Search for the cell housing the specified text and yield its (x, y) center coordinate. 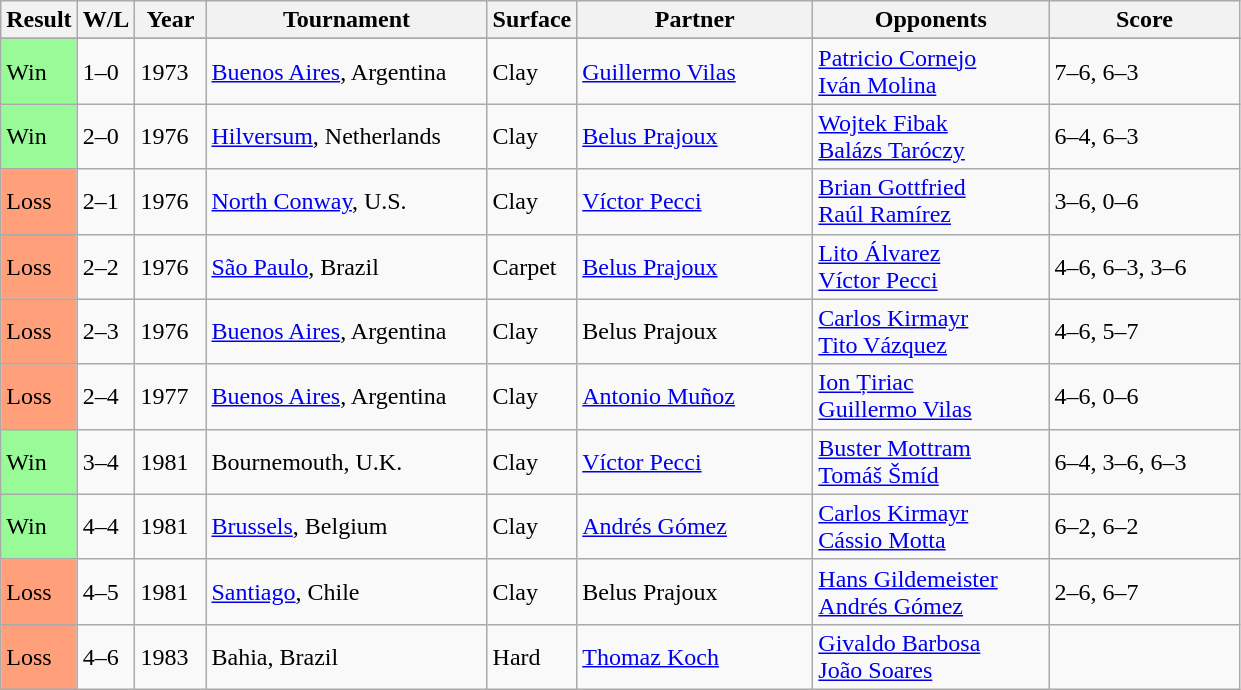
6–4, 3–6, 6–3 (1144, 462)
6–2, 6–2 (1144, 526)
2–2 (106, 266)
4–6, 0–6 (1144, 396)
Ion Țiriac Guillermo Vilas (931, 396)
4–6 (106, 656)
Antonio Muñoz (695, 396)
Surface (532, 20)
Carpet (532, 266)
Patricio Cornejo Iván Molina (931, 72)
2–3 (106, 332)
1983 (170, 656)
Buster Mottram Tomáš Šmíd (931, 462)
Opponents (931, 20)
Andrés Gómez (695, 526)
1977 (170, 396)
Year (170, 20)
4–6, 6–3, 3–6 (1144, 266)
6–4, 6–3 (1144, 136)
4–6, 5–7 (1144, 332)
Santiago, Chile (346, 592)
Hans Gildemeister Andrés Gómez (931, 592)
Bournemouth, U.K. (346, 462)
Brian Gottfried Raúl Ramírez (931, 202)
1973 (170, 72)
Givaldo Barbosa João Soares (931, 656)
2–0 (106, 136)
Result (39, 20)
Partner (695, 20)
Carlos Kirmayr Cássio Motta (931, 526)
1–0 (106, 72)
7–6, 6–3 (1144, 72)
Hilversum, Netherlands (346, 136)
2–1 (106, 202)
4–5 (106, 592)
Brussels, Belgium (346, 526)
Hard (532, 656)
Thomaz Koch (695, 656)
W/L (106, 20)
3–6, 0–6 (1144, 202)
2–6, 6–7 (1144, 592)
Wojtek Fibak Balázs Taróczy (931, 136)
Carlos Kirmayr Tito Vázquez (931, 332)
São Paulo, Brazil (346, 266)
Tournament (346, 20)
4–4 (106, 526)
Guillermo Vilas (695, 72)
3–4 (106, 462)
Bahia, Brazil (346, 656)
Lito Álvarez Víctor Pecci (931, 266)
Score (1144, 20)
North Conway, U.S. (346, 202)
2–4 (106, 396)
